Return (X, Y) of the center of cell containing provided text 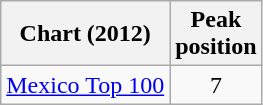
Chart (2012) (86, 34)
7 (216, 85)
Mexico Top 100 (86, 85)
Peakposition (216, 34)
